From the cell containing the given text, extract its center point as (X, Y) coordinate. 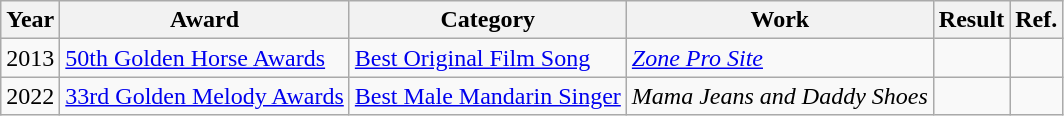
Best Original Film Song (488, 58)
Best Male Mandarin Singer (488, 96)
Mama Jeans and Daddy Shoes (780, 96)
33rd Golden Melody Awards (205, 96)
50th Golden Horse Awards (205, 58)
Ref. (1036, 20)
Year (30, 20)
Work (780, 20)
Result (971, 20)
2022 (30, 96)
Category (488, 20)
Award (205, 20)
Zone Pro Site (780, 58)
2013 (30, 58)
